Capture the cell that displays the provided text and extract its [x, y] central coordinate. 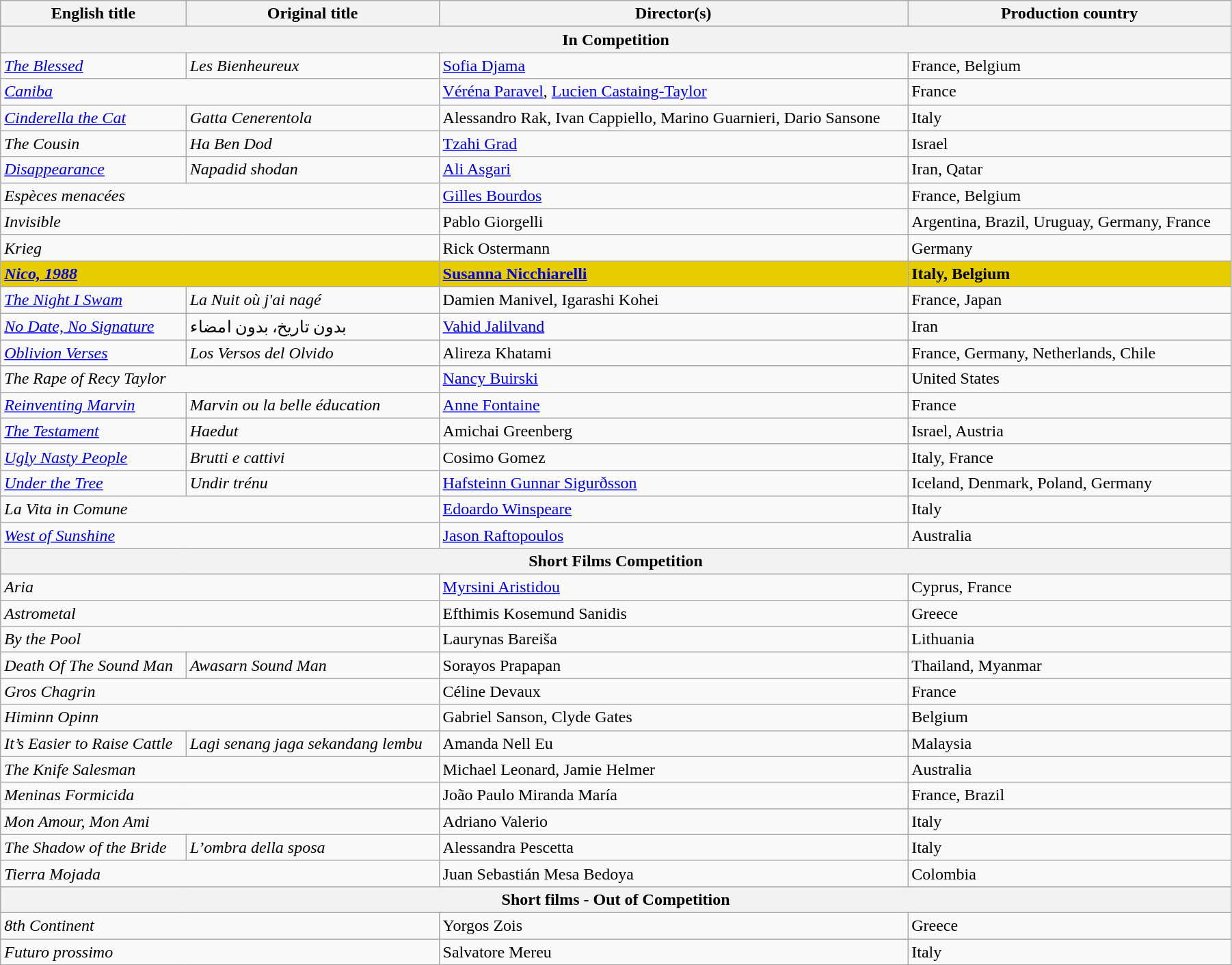
Marvin ou la belle éducation [312, 405]
Malaysia [1069, 743]
Ugly Nasty People [93, 457]
Gatta Cenerentola [312, 118]
Los Versos del Olvido [312, 353]
Cosimo Gomez [673, 457]
Sofia Djama [673, 66]
Death Of The Sound Man [93, 665]
Hafsteinn Gunnar Sigurðsson [673, 483]
Anne Fontaine [673, 405]
Nancy Buirski [673, 379]
West of Sunshine [220, 536]
Invisible [220, 222]
Brutti e cattivi [312, 457]
Original title [312, 14]
La Vita in Comune [220, 509]
The Cousin [93, 144]
Amanda Nell Eu [673, 743]
8th Continent [220, 925]
Mon Amour, Mon Ami [220, 821]
Germany [1069, 248]
Futuro prossimo [220, 951]
Damien Manivel, Igarashi Kohei [673, 300]
João Paulo Miranda María [673, 795]
بدون تاریخ، بدون امضاء [312, 327]
Iran [1069, 327]
Caniba [220, 92]
Efthimis Kosemund Sanidis [673, 613]
Awasarn Sound Man [312, 665]
The Shadow of the Bride [93, 847]
Aria [220, 587]
Adriano Valerio [673, 821]
Astrometal [220, 613]
Vahid Jalilvand [673, 327]
Short films - Out of Competition [616, 899]
France, Brazil [1069, 795]
Ha Ben Dod [312, 144]
Alessandra Pescetta [673, 847]
Gabriel Sanson, Clyde Gates [673, 717]
Gros Chagrin [220, 691]
Disappearance [93, 170]
Ali Asgari [673, 170]
Short Films Competition [616, 561]
La Nuit où j'ai nagé [312, 300]
Les Bienheureux [312, 66]
Nico, 1988 [220, 274]
Véréna Paravel, Lucien Castaing-Taylor [673, 92]
Director(s) [673, 14]
By the Pool [220, 639]
Lithuania [1069, 639]
Alessandro Rak, Ivan Cappiello, Marino Guarnieri, Dario Sansone [673, 118]
Reinventing Marvin [93, 405]
Italy, France [1069, 457]
Meninas Formicida [220, 795]
Krieg [220, 248]
France, Germany, Netherlands, Chile [1069, 353]
Myrsini Aristidou [673, 587]
English title [93, 14]
Thailand, Myanmar [1069, 665]
Napadid shodan [312, 170]
United States [1069, 379]
Iran, Qatar [1069, 170]
Laurynas Bareiša [673, 639]
Cinderella the Cat [93, 118]
Himinn Opinn [220, 717]
No Date, No Signature [93, 327]
Cyprus, France [1069, 587]
Production country [1069, 14]
Espèces menacées [220, 196]
Sorayos Prapapan [673, 665]
The Blessed [93, 66]
France, Japan [1069, 300]
Israel [1069, 144]
Argentina, Brazil, Uruguay, Germany, France [1069, 222]
L’ombra della sposa [312, 847]
Rick Ostermann [673, 248]
The Rape of Recy Taylor [220, 379]
Gilles Bourdos [673, 196]
Alireza Khatami [673, 353]
Israel, Austria [1069, 431]
Juan Sebastián Mesa Bedoya [673, 873]
Iceland, Denmark, Poland, Germany [1069, 483]
Haedut [312, 431]
The Knife Salesman [220, 769]
Michael Leonard, Jamie Helmer [673, 769]
The Night I Swam [93, 300]
Oblivion Verses [93, 353]
Italy, Belgium [1069, 274]
Under the Tree [93, 483]
Jason Raftopoulos [673, 536]
It’s Easier to Raise Cattle [93, 743]
Pablo Giorgelli [673, 222]
Colombia [1069, 873]
Yorgos Zois [673, 925]
Tierra Mojada [220, 873]
Céline Devaux [673, 691]
Lagi senang jaga sekandang lembu [312, 743]
Tzahi Grad [673, 144]
Undir trénu [312, 483]
Belgium [1069, 717]
Susanna Nicchiarelli [673, 274]
Salvatore Mereu [673, 951]
Edoardo Winspeare [673, 509]
In Competition [616, 40]
The Testament [93, 431]
Amichai Greenberg [673, 431]
